Output the [x, y] coordinate of the center of the cell containing the given text.  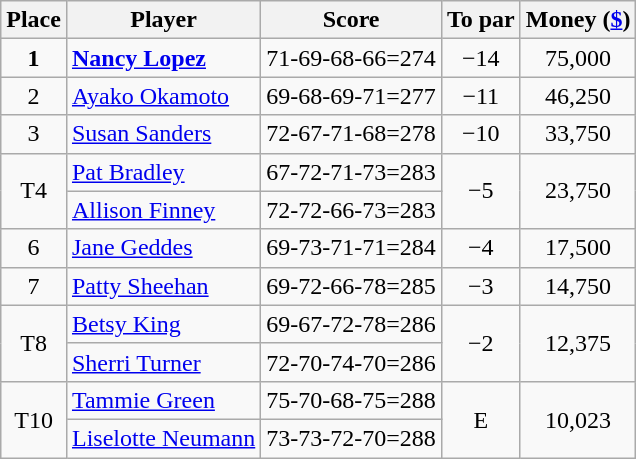
−14 [480, 58]
Tammie Green [163, 400]
Ayako Okamoto [163, 96]
Nancy Lopez [163, 58]
Score [352, 20]
−10 [480, 134]
73-73-72-70=288 [352, 438]
−5 [480, 191]
75,000 [578, 58]
71-69-68-66=274 [352, 58]
69-67-72-78=286 [352, 324]
T8 [34, 343]
Player [163, 20]
E [480, 419]
7 [34, 286]
72-72-66-73=283 [352, 210]
Money ($) [578, 20]
Patty Sheehan [163, 286]
75-70-68-75=288 [352, 400]
46,250 [578, 96]
67-72-71-73=283 [352, 172]
17,500 [578, 248]
Allison Finney [163, 210]
Betsy King [163, 324]
69-73-71-71=284 [352, 248]
Liselotte Neumann [163, 438]
−2 [480, 343]
10,023 [578, 419]
23,750 [578, 191]
Jane Geddes [163, 248]
14,750 [578, 286]
6 [34, 248]
Susan Sanders [163, 134]
To par [480, 20]
Pat Bradley [163, 172]
69-72-66-78=285 [352, 286]
Sherri Turner [163, 362]
−11 [480, 96]
2 [34, 96]
−4 [480, 248]
T10 [34, 419]
Place [34, 20]
1 [34, 58]
12,375 [578, 343]
72-70-74-70=286 [352, 362]
72-67-71-68=278 [352, 134]
33,750 [578, 134]
3 [34, 134]
T4 [34, 191]
−3 [480, 286]
69-68-69-71=277 [352, 96]
